Output the (X, Y) coordinate of the center of the cell containing the given text.  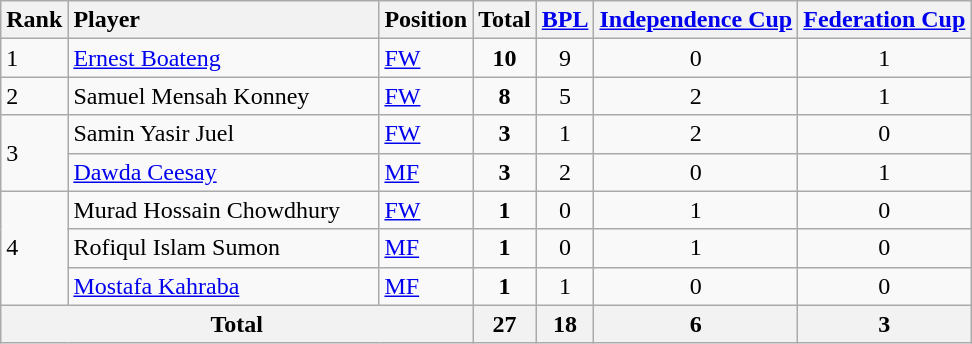
BPL (565, 20)
5 (565, 96)
Samuel Mensah Konney (224, 96)
27 (505, 324)
Position (426, 20)
Mostafa Kahraba (224, 286)
Player (224, 20)
8 (505, 96)
Ernest Boateng (224, 58)
10 (505, 58)
Rofiqul Islam Sumon (224, 248)
18 (565, 324)
Federation Cup (884, 20)
Rank (34, 20)
Samin Yasir Juel (224, 134)
Murad Hossain Chowdhury (224, 210)
6 (696, 324)
Dawda Ceesay (224, 172)
Independence Cup (696, 20)
4 (34, 248)
9 (565, 58)
